Scan for the cell matching the given text and deliver its (x, y) coordinate at center. 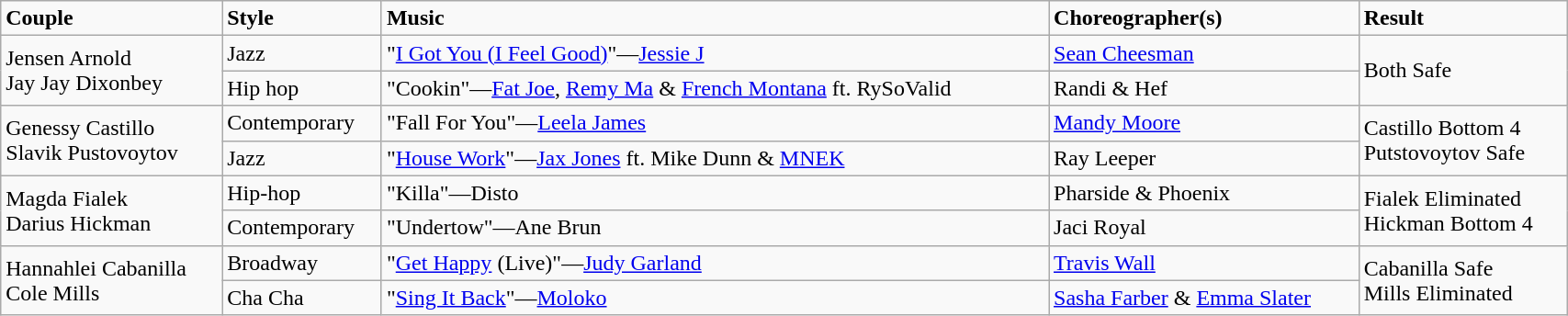
Cabanilla Safe Mills Eliminated (1462, 280)
"Fall For You"—Leela James (715, 123)
Fialek EliminatedHickman Bottom 4 (1462, 210)
"Undertow"—Ane Brun (715, 228)
Pharside & Phoenix (1204, 193)
Couple (112, 18)
Jaci Royal (1204, 228)
Style (302, 18)
Music (715, 18)
Castillo Bottom 4Putstovoytov Safe (1462, 141)
Hip-hop (302, 193)
Hannahlei CabanillaCole Mills (112, 280)
"House Work"—Jax Jones ft. Mike Dunn & MNEK (715, 158)
"I Got You (I Feel Good)"—Jessie J (715, 53)
Jensen ArnoldJay Jay Dixonbey (112, 71)
Result (1462, 18)
Magda FialekDarius Hickman (112, 210)
"Killa"—Disto (715, 193)
Cha Cha (302, 298)
Randi & Hef (1204, 88)
Broadway (302, 263)
Mandy Moore (1204, 123)
Hip hop (302, 88)
"Sing It Back"—Moloko (715, 298)
Choreographer(s) (1204, 18)
Travis Wall (1204, 263)
"Cookin"—Fat Joe, Remy Ma & French Montana ft. RySoValid (715, 88)
Ray Leeper (1204, 158)
"Get Happy (Live)"—Judy Garland (715, 263)
Genessy CastilloSlavik Pustovoytov (112, 141)
Both Safe (1462, 71)
Sean Cheesman (1204, 53)
Sasha Farber & Emma Slater (1204, 298)
